Extract the [x, y] coordinate from the center of the cell holding the provided text.  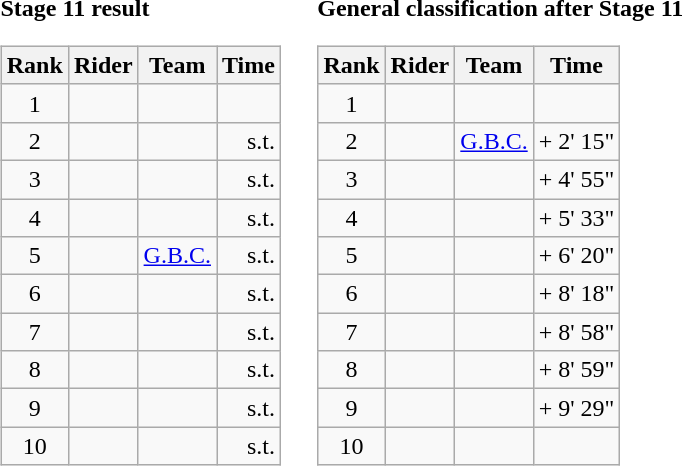
+ 6' 20" [576, 256]
+ 5' 33" [576, 217]
+ 8' 58" [576, 332]
+ 8' 18" [576, 294]
+ 2' 15" [576, 141]
+ 9' 29" [576, 408]
+ 8' 59" [576, 370]
+ 4' 55" [576, 179]
